Determine the [x, y] coordinate at the center of the cell enclosing the given text.  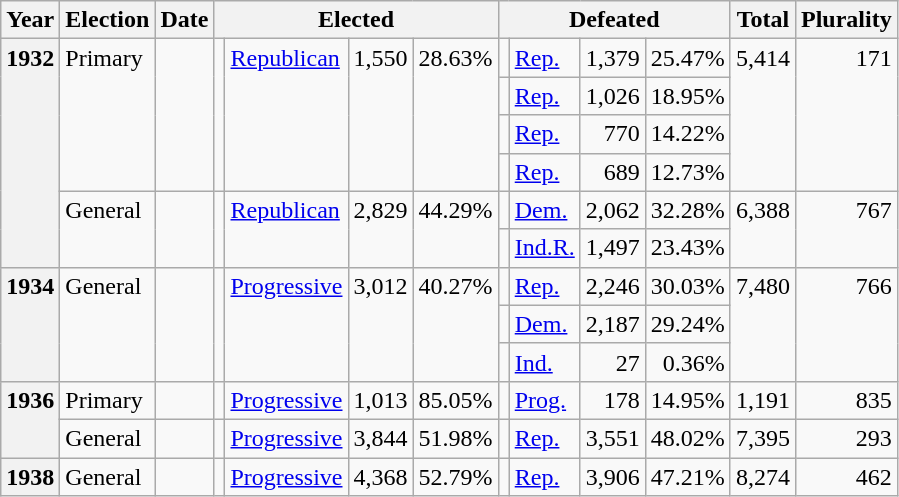
3,012 [380, 324]
7,395 [762, 438]
770 [612, 134]
23.43% [688, 248]
85.05% [456, 400]
293 [846, 438]
4,368 [380, 477]
2,829 [380, 229]
7,480 [762, 324]
47.21% [688, 477]
1934 [30, 324]
3,844 [380, 438]
18.95% [688, 96]
27 [612, 362]
29.24% [688, 324]
Year [30, 20]
2,187 [612, 324]
30.03% [688, 286]
25.47% [688, 58]
Plurality [846, 20]
0.36% [688, 362]
8,274 [762, 477]
767 [846, 229]
1,026 [612, 96]
Ind.R. [544, 248]
6,388 [762, 229]
Defeated [614, 20]
3,906 [612, 477]
1932 [30, 153]
1,191 [762, 400]
835 [846, 400]
51.98% [456, 438]
178 [612, 400]
Election [108, 20]
Ind. [544, 362]
44.29% [456, 229]
171 [846, 115]
1,013 [380, 400]
1938 [30, 477]
766 [846, 324]
Prog. [544, 400]
Elected [356, 20]
48.02% [688, 438]
40.27% [456, 324]
52.79% [456, 477]
14.95% [688, 400]
32.28% [688, 210]
3,551 [612, 438]
2,062 [612, 210]
12.73% [688, 172]
1,379 [612, 58]
1,497 [612, 248]
2,246 [612, 286]
5,414 [762, 115]
28.63% [456, 115]
14.22% [688, 134]
1,550 [380, 115]
Total [762, 20]
Date [184, 20]
1936 [30, 419]
462 [846, 477]
689 [612, 172]
